Find where the given text appears and provide that cell's center as (X, Y) coordinate. 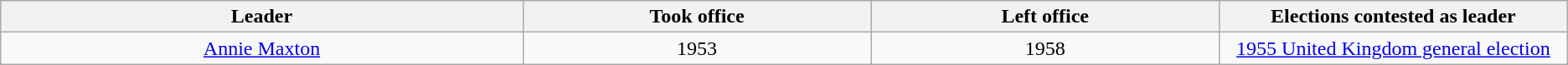
1955 United Kingdom general election (1394, 48)
Elections contested as leader (1394, 17)
Took office (697, 17)
Annie Maxton (262, 48)
1958 (1045, 48)
Left office (1045, 17)
Leader (262, 17)
1953 (697, 48)
